Return the [x, y] coordinate for the center point of the cell that contains the specified text.  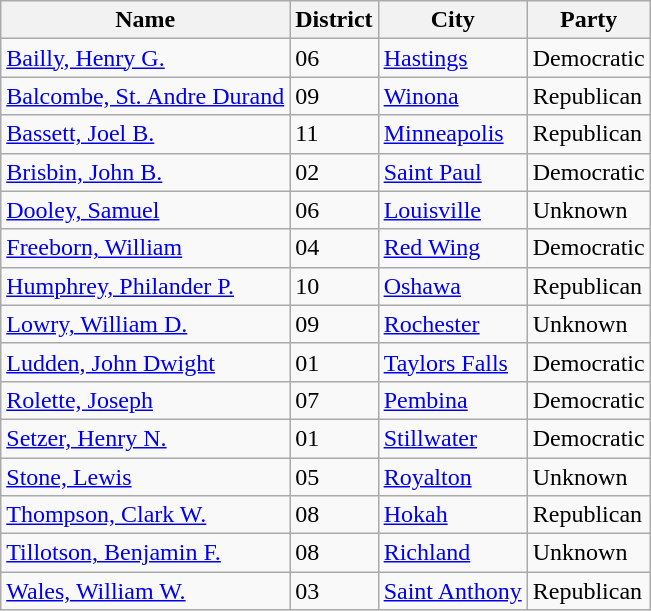
Brisbin, John B. [146, 172]
Minneapolis [452, 134]
Hastings [452, 58]
Pembina [452, 400]
Ludden, John Dwight [146, 362]
Royalton [452, 477]
Rolette, Joseph [146, 400]
04 [334, 248]
Stillwater [452, 438]
Taylors Falls [452, 362]
Thompson, Clark W. [146, 515]
10 [334, 286]
Bailly, Henry G. [146, 58]
Red Wing [452, 248]
Setzer, Henry N. [146, 438]
Saint Anthony [452, 591]
Winona [452, 96]
Freeborn, William [146, 248]
Louisville [452, 210]
Saint Paul [452, 172]
District [334, 20]
Bassett, Joel B. [146, 134]
Humphrey, Philander P. [146, 286]
Name [146, 20]
Rochester [452, 324]
Wales, William W. [146, 591]
Richland [452, 553]
Oshawa [452, 286]
07 [334, 400]
Party [588, 20]
02 [334, 172]
Tillotson, Benjamin F. [146, 553]
03 [334, 591]
Lowry, William D. [146, 324]
City [452, 20]
Dooley, Samuel [146, 210]
Stone, Lewis [146, 477]
Balcombe, St. Andre Durand [146, 96]
11 [334, 134]
Hokah [452, 515]
05 [334, 477]
